Provide the [X, Y] coordinate of the cell's center where the given text is located.  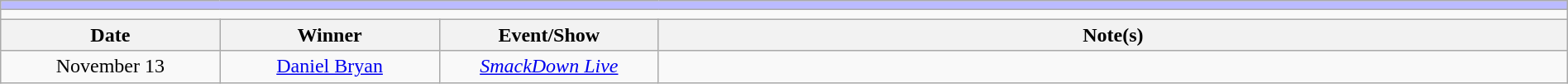
SmackDown Live [549, 67]
Event/Show [549, 35]
Date [111, 35]
Daniel Bryan [329, 67]
November 13 [111, 67]
Winner [329, 35]
Note(s) [1113, 35]
